Locate the cell with the specified text and output its (x, y) center coordinate. 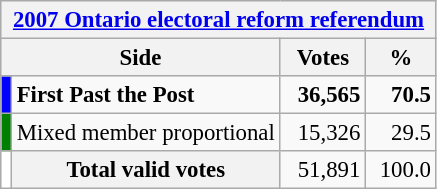
Total valid votes (146, 170)
70.5 (402, 95)
First Past the Post (146, 95)
Mixed member proportional (146, 133)
29.5 (402, 133)
15,326 (323, 133)
% (402, 58)
51,891 (323, 170)
Votes (323, 58)
2007 Ontario electoral reform referendum (219, 20)
36,565 (323, 95)
100.0 (402, 170)
Side (140, 58)
